From the cell containing the given text, extract its center point as (x, y) coordinate. 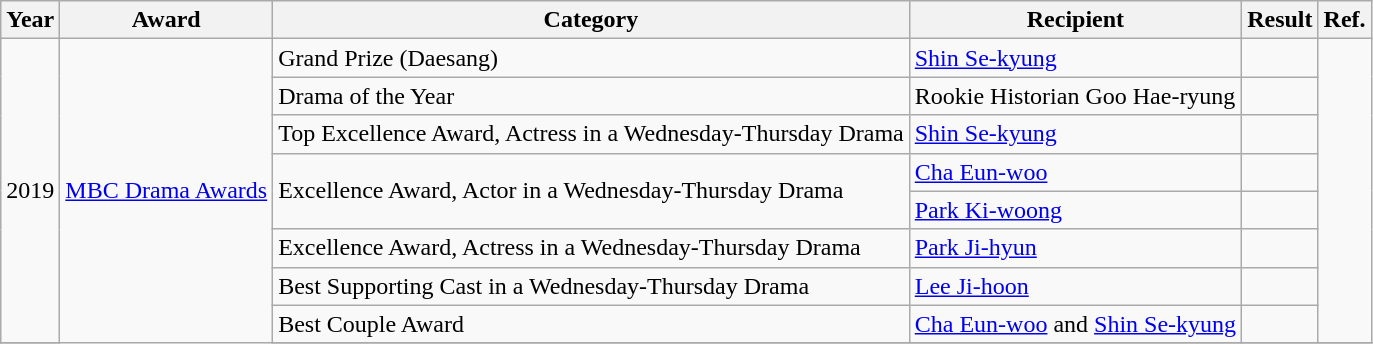
Best Couple Award (592, 324)
Best Supporting Cast in a Wednesday-Thursday Drama (592, 286)
Ref. (1344, 20)
Cha Eun-woo (1075, 172)
2019 (30, 191)
Result (1280, 20)
Drama of the Year (592, 96)
Rookie Historian Goo Hae-ryung (1075, 96)
Park Ji-hyun (1075, 248)
Grand Prize (Daesang) (592, 58)
Top Excellence Award, Actress in a Wednesday-Thursday Drama (592, 134)
Category (592, 20)
MBC Drama Awards (166, 191)
Excellence Award, Actor in a Wednesday-Thursday Drama (592, 191)
Lee Ji-hoon (1075, 286)
Recipient (1075, 20)
Award (166, 20)
Cha Eun-woo and Shin Se-kyung (1075, 324)
Excellence Award, Actress in a Wednesday-Thursday Drama (592, 248)
Year (30, 20)
Park Ki-woong (1075, 210)
